Identify which cell holds the provided text, then report its [x, y] central coordinate. 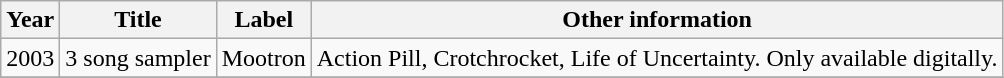
Mootron [264, 58]
Title [138, 20]
Other information [657, 20]
Year [30, 20]
Action Pill, Crotchrocket, Life of Uncertainty. Only available digitally. [657, 58]
3 song sampler [138, 58]
2003 [30, 58]
Label [264, 20]
